Return the (x, y) coordinate for the center point of the cell that contains the specified text.  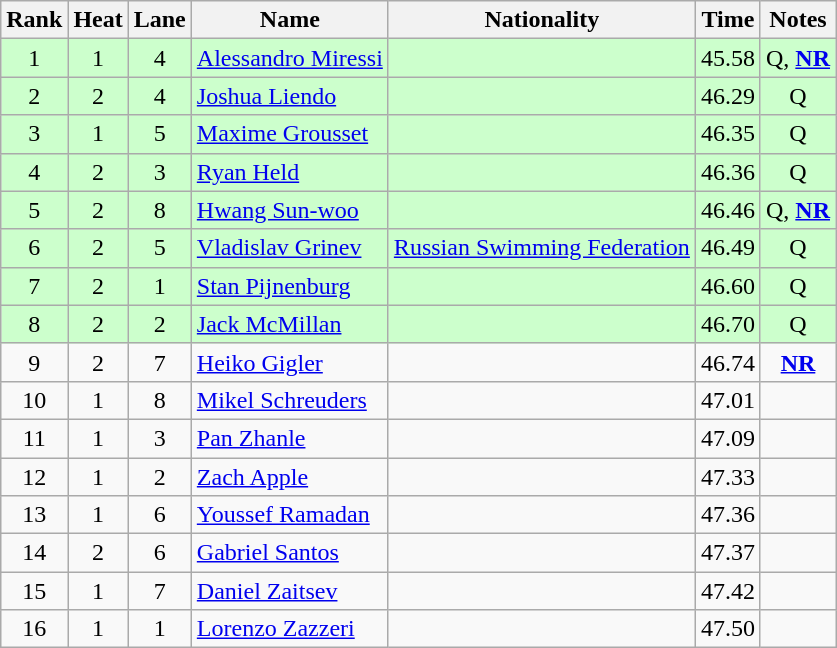
Joshua Liendo (290, 96)
Maxime Grousset (290, 134)
46.49 (728, 248)
47.01 (728, 400)
9 (34, 362)
46.46 (728, 210)
Heiko Gigler (290, 362)
47.09 (728, 438)
Pan Zhanle (290, 438)
11 (34, 438)
46.60 (728, 286)
NR (798, 362)
Youssef Ramadan (290, 515)
47.37 (728, 553)
47.42 (728, 591)
13 (34, 515)
Russian Swimming Federation (542, 248)
Jack McMillan (290, 324)
Zach Apple (290, 477)
10 (34, 400)
46.36 (728, 172)
Stan Pijnenburg (290, 286)
Name (290, 20)
47.50 (728, 629)
47.36 (728, 515)
Nationality (542, 20)
Rank (34, 20)
Notes (798, 20)
15 (34, 591)
46.70 (728, 324)
Alessandro Miressi (290, 58)
46.29 (728, 96)
Mikel Schreuders (290, 400)
Gabriel Santos (290, 553)
12 (34, 477)
Time (728, 20)
Lorenzo Zazzeri (290, 629)
Lane (160, 20)
16 (34, 629)
14 (34, 553)
Daniel Zaitsev (290, 591)
47.33 (728, 477)
46.35 (728, 134)
Ryan Held (290, 172)
46.74 (728, 362)
Heat (98, 20)
Hwang Sun-woo (290, 210)
45.58 (728, 58)
Vladislav Grinev (290, 248)
